Extract the [x, y] coordinate from the center of the cell holding the provided text.  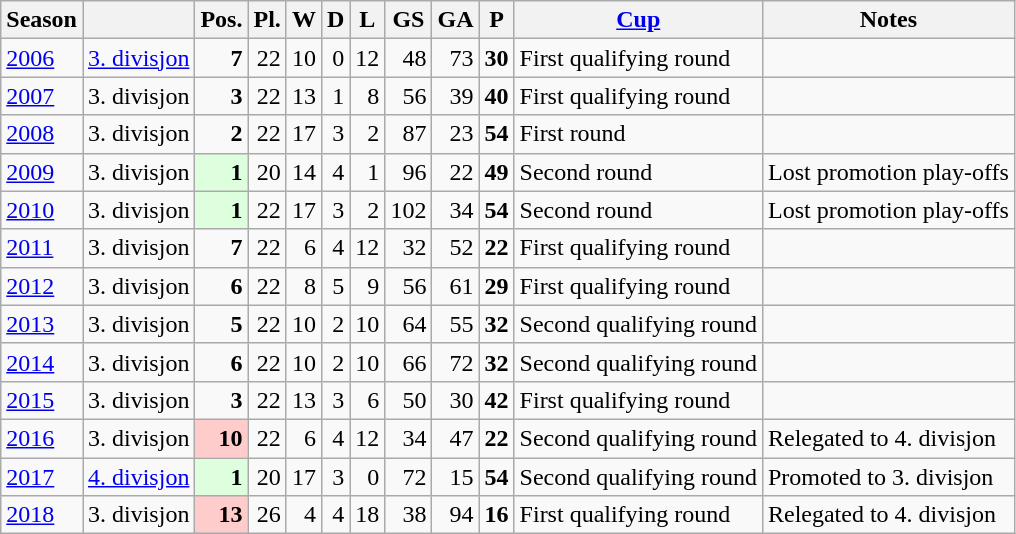
2015 [42, 400]
Season [42, 20]
14 [304, 172]
GA [456, 20]
9 [368, 286]
48 [408, 58]
2016 [42, 438]
D [335, 20]
2010 [42, 210]
2007 [42, 96]
Notes [888, 20]
15 [456, 477]
73 [456, 58]
P [496, 20]
47 [456, 438]
Pl. [267, 20]
Promoted to 3. divisjon [888, 477]
Cup [638, 20]
4. divisjon [138, 477]
49 [496, 172]
102 [408, 210]
First round [638, 134]
26 [267, 515]
40 [496, 96]
87 [408, 134]
39 [456, 96]
23 [456, 134]
96 [408, 172]
94 [456, 515]
Pos. [222, 20]
2011 [42, 248]
2014 [42, 362]
16 [496, 515]
GS [408, 20]
2012 [42, 286]
38 [408, 515]
2006 [42, 58]
52 [456, 248]
2008 [42, 134]
2013 [42, 324]
2017 [42, 477]
L [368, 20]
66 [408, 362]
29 [496, 286]
18 [368, 515]
64 [408, 324]
W [304, 20]
2009 [42, 172]
55 [456, 324]
2018 [42, 515]
61 [456, 286]
50 [408, 400]
42 [496, 400]
